Output the [X, Y] coordinate of the center of the cell containing the given text.  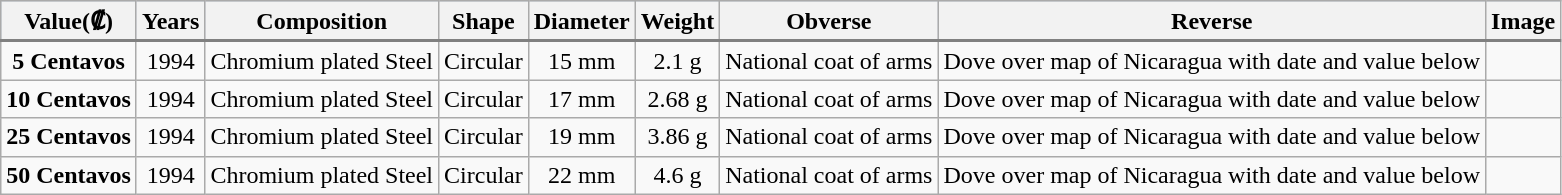
Image [1524, 21]
Shape [484, 21]
Composition [322, 21]
19 mm [582, 137]
10 Centavos [69, 99]
Obverse [829, 21]
Value(₡) [69, 21]
Weight [677, 21]
Years [170, 21]
17 mm [582, 99]
Reverse [1212, 21]
2.68 g [677, 99]
25 Centavos [69, 137]
4.6 g [677, 175]
5 Centavos [69, 60]
22 mm [582, 175]
3.86 g [677, 137]
Diameter [582, 21]
15 mm [582, 60]
50 Centavos [69, 175]
2.1 g [677, 60]
